From the cell containing the given text, extract its center point as [X, Y] coordinate. 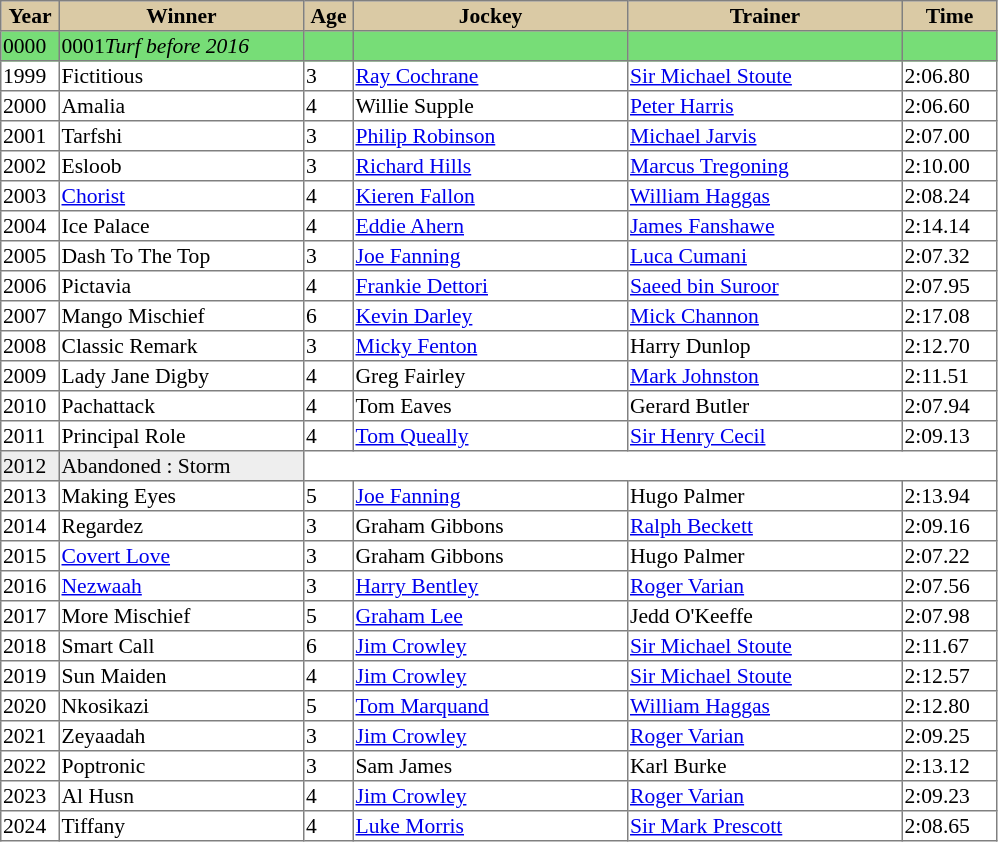
Mick Channon [765, 316]
2018 [30, 646]
Time [949, 16]
2021 [30, 736]
Greg Fairley [490, 376]
2009 [30, 376]
2011 [30, 436]
2022 [30, 766]
2:08.65 [949, 826]
Lady Jane Digby [181, 376]
Graham Lee [490, 616]
2:11.67 [949, 646]
Mark Johnston [765, 376]
Ice Palace [181, 226]
Ralph Beckett [765, 526]
Luca Cumani [765, 256]
Tom Marquand [490, 706]
Principal Role [181, 436]
2:13.12 [949, 766]
Regardez [181, 526]
2013 [30, 496]
Philip Robinson [490, 136]
2000 [30, 106]
2:12.57 [949, 676]
Harry Dunlop [765, 346]
2:09.16 [949, 526]
2008 [30, 346]
Pictavia [181, 286]
2:12.80 [949, 706]
2:09.13 [949, 436]
Tarfshi [181, 136]
2023 [30, 796]
2002 [30, 166]
2:07.95 [949, 286]
Sir Henry Cecil [765, 436]
James Fanshawe [765, 226]
2017 [30, 616]
Sam James [490, 766]
Al Husn [181, 796]
Smart Call [181, 646]
2:17.08 [949, 316]
2014 [30, 526]
2:07.98 [949, 616]
2020 [30, 706]
2010 [30, 406]
Saeed bin Suroor [765, 286]
Tom Eaves [490, 406]
2:07.22 [949, 556]
2:07.00 [949, 136]
Poptronic [181, 766]
2:12.70 [949, 346]
Jockey [490, 16]
Sun Maiden [181, 676]
Marcus Tregoning [765, 166]
2016 [30, 586]
Kieren Fallon [490, 196]
2:09.25 [949, 736]
Zeyaadah [181, 736]
2:07.32 [949, 256]
2:07.56 [949, 586]
Kevin Darley [490, 316]
Covert Love [181, 556]
Winner [181, 16]
Willie Supple [490, 106]
2:06.60 [949, 106]
Peter Harris [765, 106]
2005 [30, 256]
Micky Fenton [490, 346]
More Mischief [181, 616]
Year [30, 16]
Jedd O'Keeffe [765, 616]
Trainer [765, 16]
Nezwaah [181, 586]
Age [329, 16]
2:07.94 [949, 406]
2:14.14 [949, 226]
Amalia [181, 106]
Classic Remark [181, 346]
2024 [30, 826]
Tiffany [181, 826]
Mango Mischief [181, 316]
2012 [30, 466]
Eddie Ahern [490, 226]
Tom Queally [490, 436]
1999 [30, 76]
2:11.51 [949, 376]
2:10.00 [949, 166]
2:06.80 [949, 76]
Ray Cochrane [490, 76]
2003 [30, 196]
Pachattack [181, 406]
Michael Jarvis [765, 136]
2007 [30, 316]
0001Turf before 2016 [181, 46]
Karl Burke [765, 766]
2:08.24 [949, 196]
0000 [30, 46]
Making Eyes [181, 496]
Richard Hills [490, 166]
Luke Morris [490, 826]
Abandoned : Storm [181, 466]
Nkosikazi [181, 706]
Frankie Dettori [490, 286]
Fictitious [181, 76]
2004 [30, 226]
2015 [30, 556]
2001 [30, 136]
2:09.23 [949, 796]
Harry Bentley [490, 586]
Esloob [181, 166]
Dash To The Top [181, 256]
Gerard Butler [765, 406]
Sir Mark Prescott [765, 826]
Chorist [181, 196]
2019 [30, 676]
2006 [30, 286]
2:13.94 [949, 496]
